Output the (x, y) coordinate of the center of the cell containing the given text.  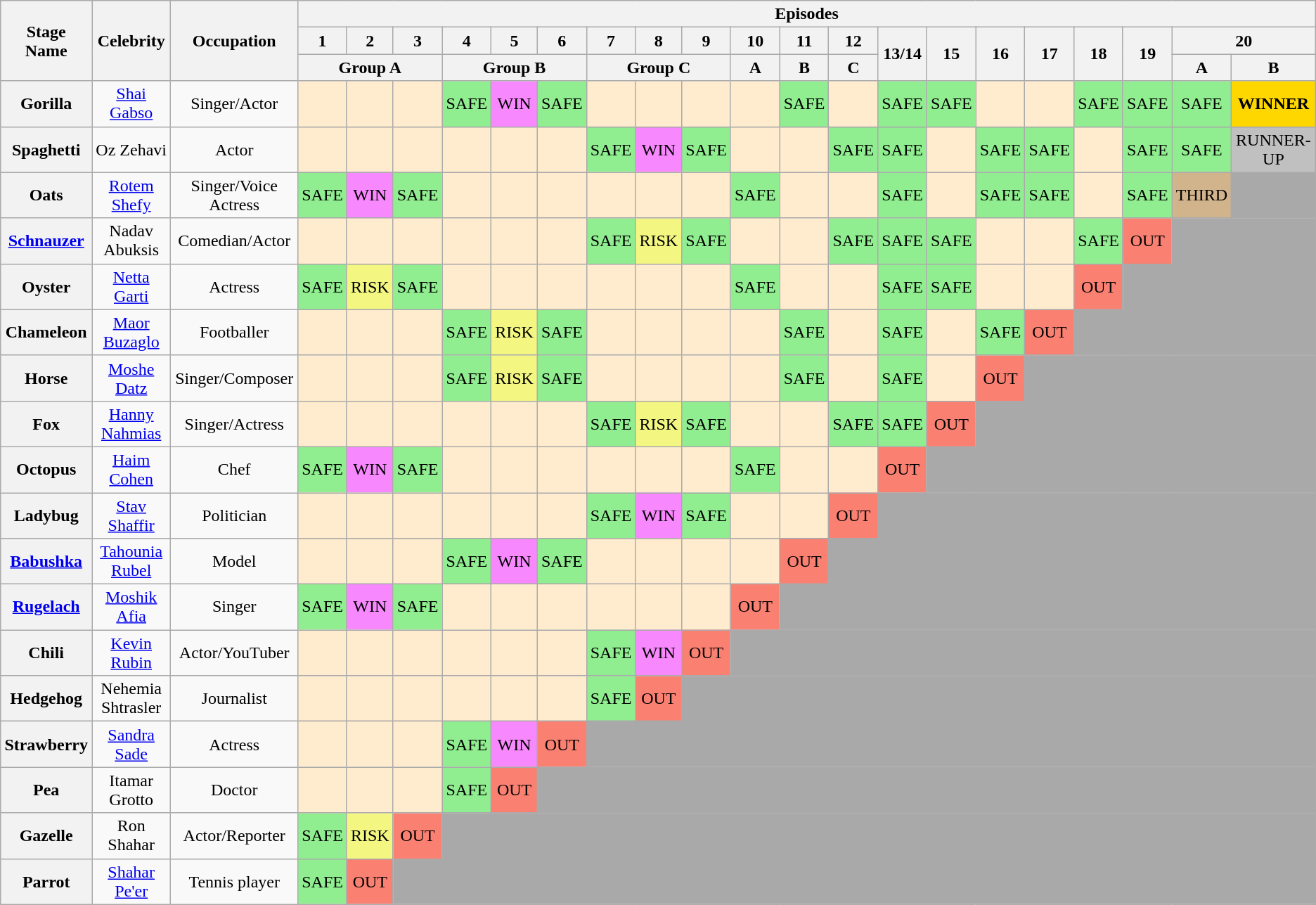
Actor/YouTuber (235, 653)
THIRD (1201, 195)
Nadav Abuksis (131, 240)
Gorilla (46, 104)
16 (1000, 54)
3 (418, 41)
Babushka (46, 561)
Journalist (235, 699)
18 (1099, 54)
Maor Buzaglo (131, 332)
Spaghetti (46, 149)
Singer/Actress (235, 423)
11 (804, 41)
Doctor (235, 790)
Fox (46, 423)
Chef (235, 470)
1 (323, 41)
Hanny Nahmias (131, 423)
Horse (46, 378)
6 (562, 41)
Moshe Datz (131, 378)
Chili (46, 653)
Moshik Afia (131, 608)
Actor (235, 149)
15 (951, 54)
Ladybug (46, 515)
4 (467, 41)
RUNNER-UP (1274, 149)
2 (370, 41)
Schnauzer (46, 240)
Episodes (807, 14)
Celebrity (131, 41)
Comedian/Actor (235, 240)
Singer/Composer (235, 378)
Stav Shaffir (131, 515)
Singer (235, 608)
10 (755, 41)
WINNER (1274, 104)
Hedgehog (46, 699)
Tahounia Rubel (131, 561)
Strawberry (46, 744)
8 (659, 41)
Occupation (235, 41)
Tennis player (235, 882)
Oats (46, 195)
7 (611, 41)
Model (235, 561)
Rugelach (46, 608)
5 (515, 41)
Shahar Pe'er (131, 882)
Chameleon (46, 332)
Netta Garti (131, 287)
20 (1244, 41)
Parrot (46, 882)
Ron Shahar (131, 835)
Group B (515, 68)
Oyster (46, 287)
Pea (46, 790)
Nehemia Shtrasler (131, 699)
Group A (370, 68)
Stage Name (46, 41)
Kevin Rubin (131, 653)
C (853, 68)
Singer/Actor (235, 104)
Octopus (46, 470)
Footballer (235, 332)
Oz Zehavi (131, 149)
Singer/Voice Actress (235, 195)
Haim Cohen (131, 470)
Gazelle (46, 835)
17 (1050, 54)
Sandra Sade (131, 744)
Rotem Shefy (131, 195)
Politician (235, 515)
Group C (658, 68)
12 (853, 41)
Shai Gabso (131, 104)
9 (707, 41)
Actor/Reporter (235, 835)
Itamar Grotto (131, 790)
19 (1147, 54)
13/14 (903, 54)
